For the text-containing cell, return its midpoint in (X, Y) coordinate format. 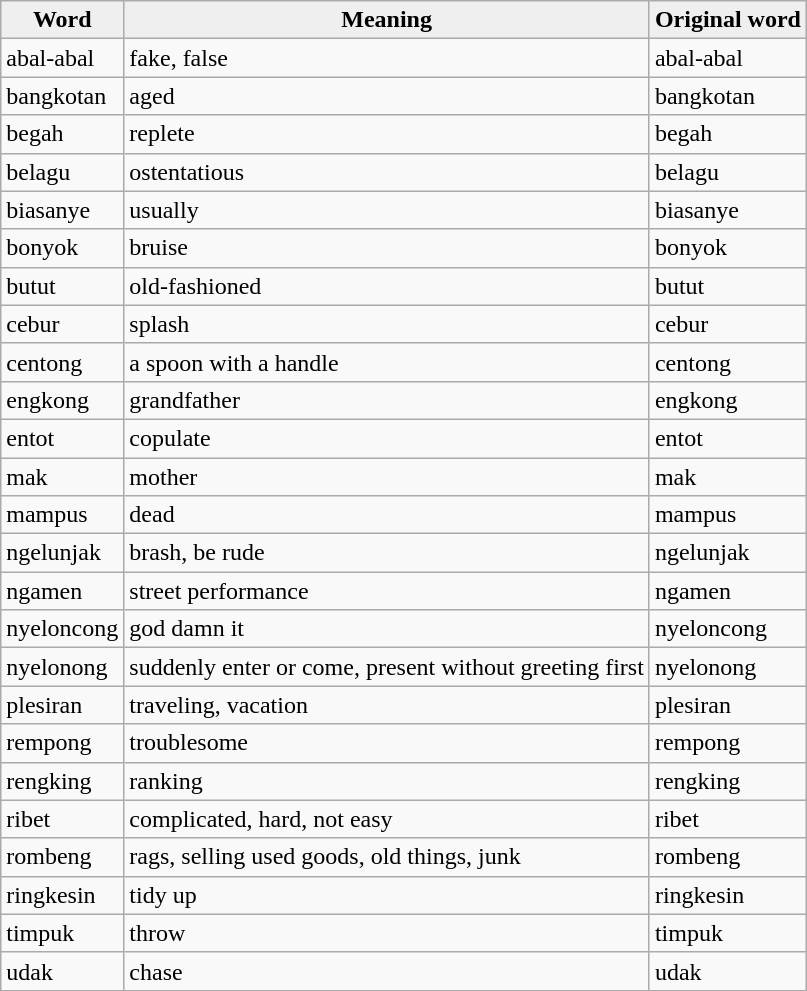
traveling, vacation (387, 705)
mother (387, 477)
brash, be rude (387, 553)
street performance (387, 591)
splash (387, 324)
Meaning (387, 20)
suddenly enter or come, present without greeting first (387, 667)
fake, false (387, 58)
a spoon with a handle (387, 362)
old-fashioned (387, 286)
dead (387, 515)
chase (387, 971)
tidy up (387, 895)
troublesome (387, 743)
Original word (728, 20)
throw (387, 933)
rags, selling used goods, old things, junk (387, 857)
god damn it (387, 629)
ostentatious (387, 172)
aged (387, 96)
usually (387, 210)
bruise (387, 248)
Word (62, 20)
replete (387, 134)
complicated, hard, not easy (387, 819)
grandfather (387, 400)
ranking (387, 781)
copulate (387, 438)
